From the cell containing the given text, extract its center point as [x, y] coordinate. 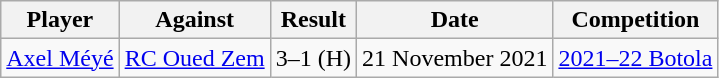
3–1 (H) [313, 58]
RC Oued Zem [194, 58]
Competition [636, 20]
Date [455, 20]
Result [313, 20]
2021–22 Botola [636, 58]
21 November 2021 [455, 58]
Player [60, 20]
Axel Méyé [60, 58]
Against [194, 20]
